Search for the cell housing the specified text and yield its (X, Y) center coordinate. 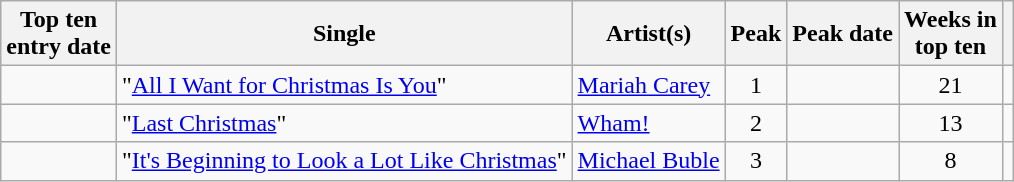
Peak (756, 34)
21 (951, 85)
Artist(s) (648, 34)
"All I Want for Christmas Is You" (344, 85)
Wham! (648, 123)
Single (344, 34)
1 (756, 85)
"It's Beginning to Look a Lot Like Christmas" (344, 161)
Peak date (843, 34)
2 (756, 123)
3 (756, 161)
Weeks intop ten (951, 34)
Top tenentry date (59, 34)
13 (951, 123)
Michael Buble (648, 161)
8 (951, 161)
Mariah Carey (648, 85)
"Last Christmas" (344, 123)
